Identify which cell holds the provided text, then report its [X, Y] central coordinate. 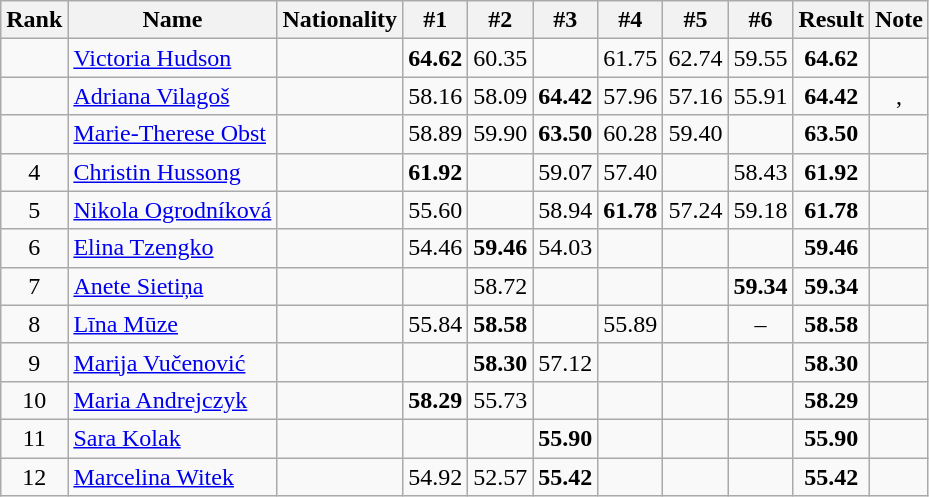
10 [34, 400]
Christin Hussong [172, 172]
58.16 [436, 96]
59.55 [760, 58]
#5 [696, 20]
Adriana Vilagoš [172, 96]
Nikola Ogrodníková [172, 210]
Rank [34, 20]
57.40 [630, 172]
Note [898, 20]
55.91 [760, 96]
60.28 [630, 134]
Elina Tzengko [172, 248]
59.18 [760, 210]
8 [34, 324]
57.96 [630, 96]
58.94 [566, 210]
59.07 [566, 172]
55.60 [436, 210]
Līna Mūze [172, 324]
4 [34, 172]
, [898, 96]
11 [34, 438]
Anete Sietiņa [172, 286]
#1 [436, 20]
54.46 [436, 248]
54.03 [566, 248]
#3 [566, 20]
60.35 [500, 58]
9 [34, 362]
59.40 [696, 134]
#6 [760, 20]
12 [34, 477]
61.75 [630, 58]
58.89 [436, 134]
57.16 [696, 96]
Marie-Therese Obst [172, 134]
57.24 [696, 210]
Sara Kolak [172, 438]
7 [34, 286]
54.92 [436, 477]
Name [172, 20]
55.84 [436, 324]
6 [34, 248]
5 [34, 210]
Victoria Hudson [172, 58]
55.89 [630, 324]
Marija Vučenović [172, 362]
58.09 [500, 96]
#4 [630, 20]
Marcelina Witek [172, 477]
52.57 [500, 477]
Nationality [340, 20]
Maria Andrejczyk [172, 400]
57.12 [566, 362]
#2 [500, 20]
58.43 [760, 172]
59.90 [500, 134]
62.74 [696, 58]
55.73 [500, 400]
Result [831, 20]
58.72 [500, 286]
– [760, 324]
